Output the (x, y) coordinate of the center of the cell containing the given text.  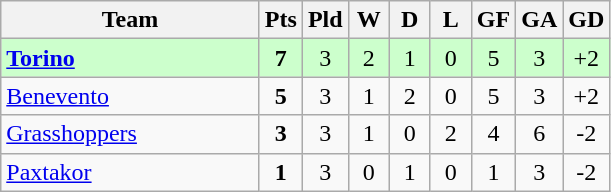
W (368, 20)
4 (493, 134)
6 (540, 134)
Benevento (130, 96)
Team (130, 20)
Grasshoppers (130, 134)
L (450, 20)
D (410, 20)
7 (280, 58)
GA (540, 20)
Pts (280, 20)
GD (586, 20)
Paxtakor (130, 172)
GF (493, 20)
Pld (325, 20)
Torino (130, 58)
